Capture the cell that displays the provided text and extract its (x, y) central coordinate. 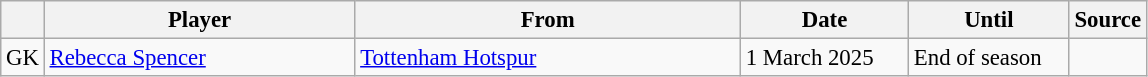
Tottenham Hotspur (548, 58)
Player (200, 20)
GK (23, 58)
Rebecca Spencer (200, 58)
Until (990, 20)
Date (824, 20)
Source (1108, 20)
From (548, 20)
End of season (990, 58)
1 March 2025 (824, 58)
